Capture the cell that displays the provided text and extract its [X, Y] central coordinate. 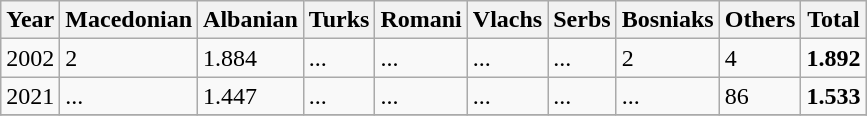
Albanian [251, 20]
Romani [421, 20]
Vlachs [507, 20]
2002 [30, 58]
Macedonian [129, 20]
2021 [30, 96]
Turks [339, 20]
4 [760, 58]
Others [760, 20]
1.892 [834, 58]
Serbs [582, 20]
1.533 [834, 96]
Bosniaks [668, 20]
Year [30, 20]
Total [834, 20]
1.447 [251, 96]
86 [760, 96]
1.884 [251, 58]
